Identify which cell holds the provided text, then report its (X, Y) central coordinate. 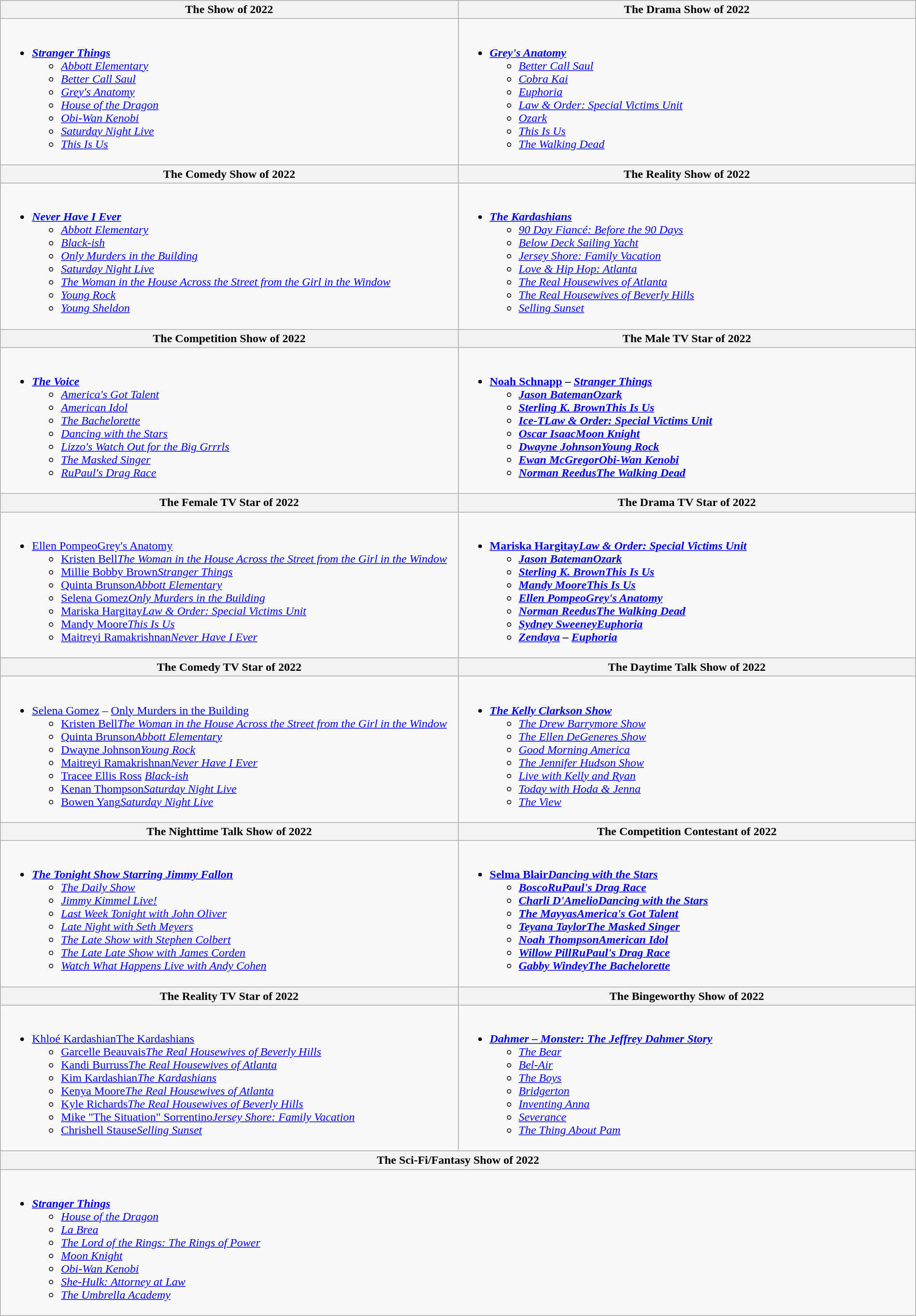
The Competition Contestant of 2022 (687, 831)
The Drama TV Star of 2022 (687, 503)
The Comedy Show of 2022 (229, 174)
Grey's AnatomyBetter Call SaulCobra KaiEuphoriaLaw & Order: Special Victims UnitOzarkThis Is UsThe Walking Dead (687, 92)
The Bingeworthy Show of 2022 (687, 996)
The Competition Show of 2022 (229, 338)
Stranger ThingsAbbott ElementaryBetter Call SaulGrey's AnatomyHouse of the DragonObi-Wan KenobiSaturday Night LiveThis Is Us (229, 92)
The Reality TV Star of 2022 (229, 996)
The Sci-Fi/Fantasy Show of 2022 (458, 1160)
The Male TV Star of 2022 (687, 338)
The Daytime Talk Show of 2022 (687, 667)
The Reality Show of 2022 (687, 174)
The Female TV Star of 2022 (229, 503)
The Comedy TV Star of 2022 (229, 667)
The Drama Show of 2022 (687, 10)
The Nighttime Talk Show of 2022 (229, 831)
Dahmer – Monster: The Jeffrey Dahmer StoryThe BearBel-AirThe BoysBridgertonInventing AnnaSeveranceThe Thing About Pam (687, 1078)
The Show of 2022 (229, 10)
